Pinpoint the cell where the given text exists, returning its (X, Y) midpoint coordinate. 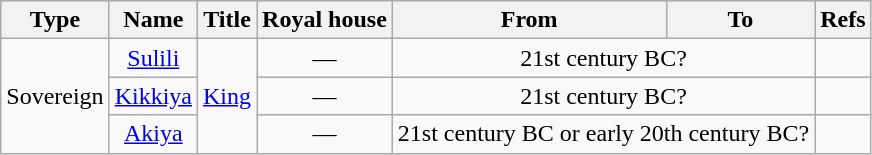
Title (228, 20)
Royal house (325, 20)
Kikkiya (153, 96)
To (740, 20)
Sovereign (55, 96)
Name (153, 20)
King (228, 96)
Sulili (153, 58)
Refs (843, 20)
From (529, 20)
Type (55, 20)
Akiya (153, 134)
21st century BC or early 20th century BC? (603, 134)
